Provide the [x, y] coordinate of the cell's center where the given text is located.  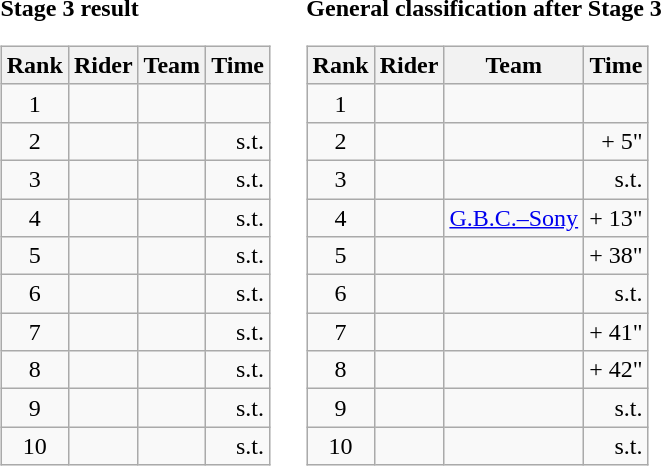
+ 13" [616, 217]
+ 38" [616, 256]
+ 41" [616, 332]
+ 42" [616, 370]
+ 5" [616, 141]
G.B.C.–Sony [514, 217]
